Scan for the cell matching the given text and deliver its (x, y) coordinate at center. 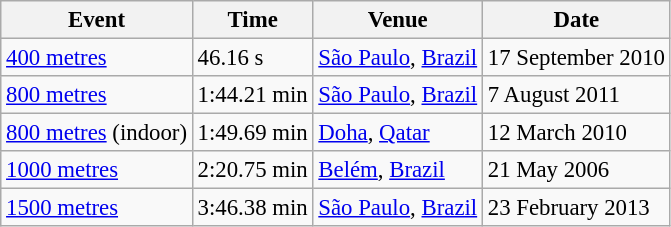
800 metres (97, 95)
1500 metres (97, 208)
400 metres (97, 58)
12 March 2010 (576, 133)
2:20.75 min (252, 170)
800 metres (indoor) (97, 133)
46.16 s (252, 58)
23 February 2013 (576, 208)
1:49.69 min (252, 133)
Time (252, 20)
Venue (398, 20)
21 May 2006 (576, 170)
Date (576, 20)
Event (97, 20)
7 August 2011 (576, 95)
1000 metres (97, 170)
1:44.21 min (252, 95)
Belém, Brazil (398, 170)
17 September 2010 (576, 58)
Doha, Qatar (398, 133)
3:46.38 min (252, 208)
